Determine the [X, Y] coordinate at the center of the cell enclosing the given text.  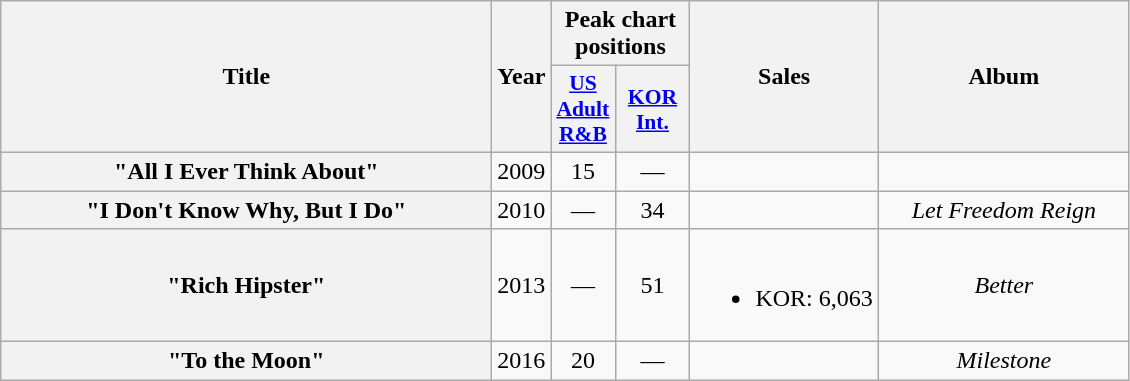
KOR Int. [652, 110]
2016 [522, 361]
USAdultR&B [583, 110]
Better [1004, 286]
2009 [522, 171]
34 [652, 209]
20 [583, 361]
2013 [522, 286]
51 [652, 286]
"To the Moon" [246, 361]
KOR: 6,063 [784, 286]
"I Don't Know Why, But I Do" [246, 209]
"All I Ever Think About" [246, 171]
Milestone [1004, 361]
Title [246, 77]
Album [1004, 77]
15 [583, 171]
2010 [522, 209]
"Rich Hipster" [246, 286]
Peak chart positions [620, 34]
Year [522, 77]
Let Freedom Reign [1004, 209]
Sales [784, 77]
